Search for the cell housing the specified text and yield its [X, Y] center coordinate. 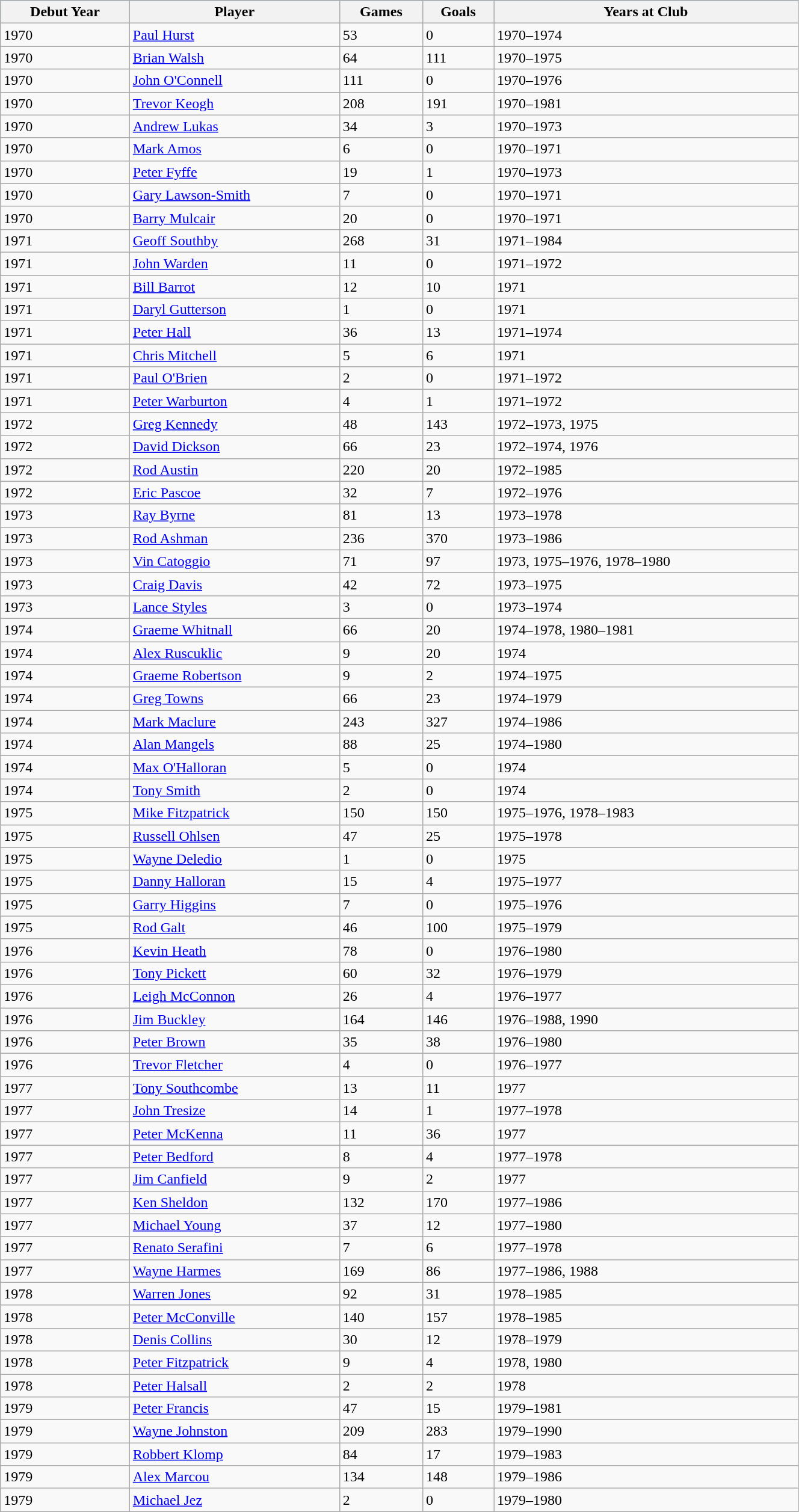
1977–1986 [646, 1202]
100 [458, 927]
1976–1988, 1990 [646, 1019]
Geoff Southby [235, 241]
97 [458, 561]
Leigh McConnon [235, 996]
Wayne Deledio [235, 859]
72 [458, 584]
1978–1979 [646, 1339]
Greg Kennedy [235, 424]
Daryl Gutterson [235, 310]
Kevin Heath [235, 950]
Peter Halsall [235, 1385]
Gary Lawson-Smith [235, 195]
John O'Connell [235, 81]
209 [381, 1431]
1970–1976 [646, 81]
48 [381, 424]
Years at Club [646, 12]
Rod Ashman [235, 538]
Peter Fyffe [235, 172]
35 [381, 1042]
Tony Southcombe [235, 1088]
19 [381, 172]
Bill Barrot [235, 287]
10 [458, 287]
134 [381, 1477]
60 [381, 973]
1972–1976 [646, 493]
Wayne Johnston [235, 1431]
146 [458, 1019]
1972–1974, 1976 [646, 447]
1973–1986 [646, 538]
132 [381, 1202]
Jim Buckley [235, 1019]
Mike Fitzpatrick [235, 813]
1979–1986 [646, 1477]
1979–1981 [646, 1409]
Peter McKenna [235, 1134]
Barry Mulcair [235, 218]
Peter Francis [235, 1409]
Robbert Klomp [235, 1454]
1973, 1975–1976, 1978–1980 [646, 561]
46 [381, 927]
Graeme Robertson [235, 676]
1975–1976 [646, 905]
283 [458, 1431]
1972–1985 [646, 470]
1978, 1980 [646, 1362]
1970–1981 [646, 103]
Rod Austin [235, 470]
Debut Year [65, 12]
34 [381, 126]
Garry Higgins [235, 905]
Goals [458, 12]
169 [381, 1271]
148 [458, 1477]
1974–1980 [646, 745]
Andrew Lukas [235, 126]
84 [381, 1454]
Lance Styles [235, 607]
Ken Sheldon [235, 1202]
Warren Jones [235, 1294]
John Tresize [235, 1111]
208 [381, 103]
Eric Pascoe [235, 493]
30 [381, 1339]
Mark Amos [235, 149]
John Warden [235, 263]
140 [381, 1317]
Russell Ohlsen [235, 836]
Games [381, 12]
268 [381, 241]
Trevor Fletcher [235, 1065]
1979–1983 [646, 1454]
1971–1984 [646, 241]
1974–1975 [646, 676]
1976–1979 [646, 973]
1974–1978, 1980–1981 [646, 630]
Peter Fitzpatrick [235, 1362]
8 [381, 1157]
71 [381, 561]
327 [458, 722]
53 [381, 35]
88 [381, 745]
Michael Jez [235, 1500]
Brian Walsh [235, 58]
1975–1978 [646, 836]
42 [381, 584]
Max O'Halloran [235, 767]
1979–1990 [646, 1431]
17 [458, 1454]
1973–1975 [646, 584]
Tony Smith [235, 790]
143 [458, 424]
37 [381, 1225]
David Dickson [235, 447]
1975–1979 [646, 927]
1970–1975 [646, 58]
38 [458, 1042]
1972–1973, 1975 [646, 424]
Tony Pickett [235, 973]
243 [381, 722]
Peter Brown [235, 1042]
1979–1980 [646, 1500]
Denis Collins [235, 1339]
157 [458, 1317]
26 [381, 996]
1975–1977 [646, 882]
64 [381, 58]
Trevor Keogh [235, 103]
Peter McConville [235, 1317]
1975–1976, 1978–1983 [646, 813]
Paul O'Brien [235, 378]
Alan Mangels [235, 745]
14 [381, 1111]
Player [235, 12]
Craig Davis [235, 584]
Michael Young [235, 1225]
370 [458, 538]
Vin Catoggio [235, 561]
Peter Bedford [235, 1157]
1973–1974 [646, 607]
Jim Canfield [235, 1179]
78 [381, 950]
92 [381, 1294]
Graeme Whitnall [235, 630]
Renato Serafini [235, 1248]
1974–1979 [646, 699]
1977–1980 [646, 1225]
86 [458, 1271]
Paul Hurst [235, 35]
Chris Mitchell [235, 355]
164 [381, 1019]
1970–1974 [646, 35]
Peter Warburton [235, 401]
236 [381, 538]
Wayne Harmes [235, 1271]
Mark Maclure [235, 722]
Rod Galt [235, 927]
Alex Marcou [235, 1477]
Alex Ruscuklic [235, 653]
191 [458, 103]
Danny Halloran [235, 882]
170 [458, 1202]
1971–1974 [646, 333]
81 [381, 515]
1974–1986 [646, 722]
Peter Hall [235, 333]
Ray Byrne [235, 515]
1973–1978 [646, 515]
Greg Towns [235, 699]
1977–1986, 1988 [646, 1271]
220 [381, 470]
